Locate the cell with the specified text and output its [x, y] center coordinate. 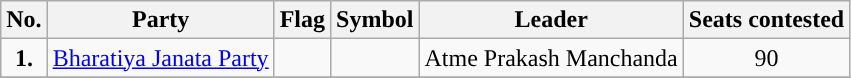
Seats contested [766, 20]
90 [766, 58]
Leader [551, 20]
Party [160, 20]
Atme Prakash Manchanda [551, 58]
Flag [302, 20]
Symbol [375, 20]
Bharatiya Janata Party [160, 58]
1. [24, 58]
No. [24, 20]
